Scan for the cell matching the given text and deliver its (X, Y) coordinate at center. 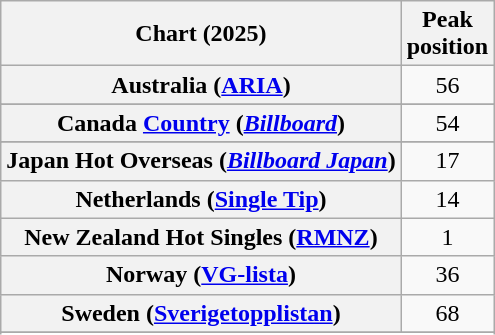
Australia (ARIA) (201, 85)
56 (447, 85)
54 (447, 123)
Japan Hot Overseas (Billboard Japan) (201, 161)
Canada Country (Billboard) (201, 123)
1 (447, 237)
Chart (2025) (201, 34)
68 (447, 313)
14 (447, 199)
Sweden (Sverigetopplistan) (201, 313)
Peakposition (447, 34)
17 (447, 161)
Netherlands (Single Tip) (201, 199)
New Zealand Hot Singles (RMNZ) (201, 237)
Norway (VG-lista) (201, 275)
36 (447, 275)
